Scan for the cell matching the given text and deliver its [x, y] coordinate at center. 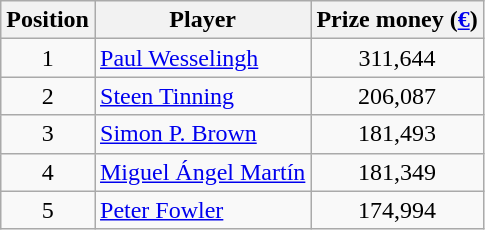
174,994 [397, 210]
181,349 [397, 172]
206,087 [397, 96]
5 [48, 210]
Simon P. Brown [202, 134]
Steen Tinning [202, 96]
311,644 [397, 58]
Prize money (€) [397, 20]
Miguel Ángel Martín [202, 172]
181,493 [397, 134]
2 [48, 96]
3 [48, 134]
Peter Fowler [202, 210]
4 [48, 172]
Player [202, 20]
Paul Wesselingh [202, 58]
Position [48, 20]
1 [48, 58]
